Search for the cell housing the specified text and yield its (X, Y) center coordinate. 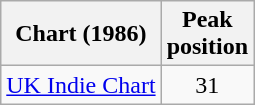
31 (207, 85)
Chart (1986) (81, 34)
UK Indie Chart (81, 85)
Peakposition (207, 34)
